Scan for the cell matching the given text and deliver its (X, Y) coordinate at center. 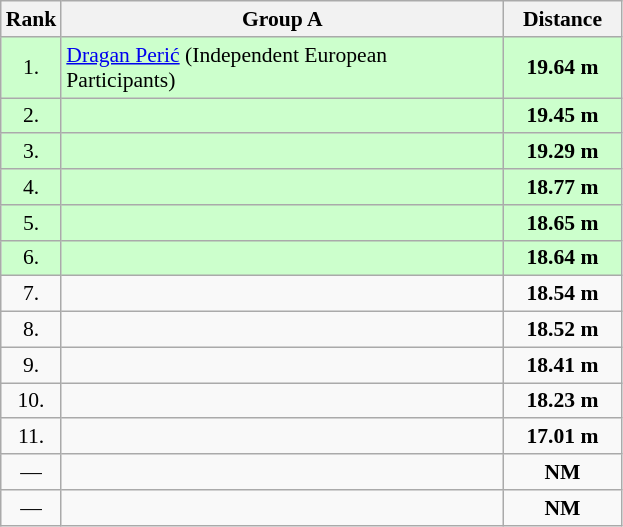
18.23 m (562, 401)
8. (32, 330)
18.65 m (562, 223)
18.64 m (562, 258)
Rank (32, 19)
7. (32, 294)
9. (32, 365)
2. (32, 116)
11. (32, 437)
4. (32, 187)
18.41 m (562, 365)
3. (32, 152)
17.01 m (562, 437)
19.45 m (562, 116)
1. (32, 68)
Dragan Perić (Independent European Participants) (282, 68)
18.77 m (562, 187)
18.52 m (562, 330)
Group A (282, 19)
10. (32, 401)
5. (32, 223)
18.54 m (562, 294)
Distance (562, 19)
6. (32, 258)
19.29 m (562, 152)
19.64 m (562, 68)
